Detect which cell encompasses the target text, then output its [X, Y] center coordinate. 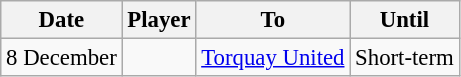
Player [159, 20]
8 December [62, 58]
Until [404, 20]
Short-term [404, 58]
Date [62, 20]
To [273, 20]
Torquay United [273, 58]
